Detect which cell encompasses the target text, then output its (X, Y) center coordinate. 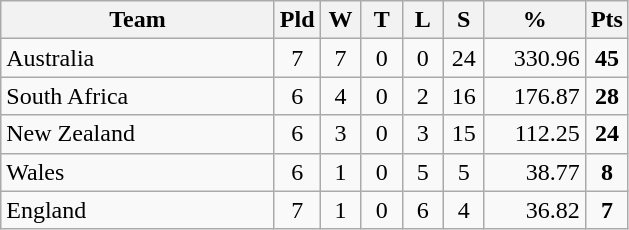
S (464, 20)
330.96 (534, 58)
W (340, 20)
Team (138, 20)
28 (606, 96)
Pld (297, 20)
36.82 (534, 210)
16 (464, 96)
New Zealand (138, 134)
8 (606, 172)
South Africa (138, 96)
Australia (138, 58)
L (422, 20)
38.77 (534, 172)
45 (606, 58)
Pts (606, 20)
Wales (138, 172)
176.87 (534, 96)
112.25 (534, 134)
T (382, 20)
2 (422, 96)
15 (464, 134)
% (534, 20)
England (138, 210)
